For the text-containing cell, return its midpoint in (x, y) coordinate format. 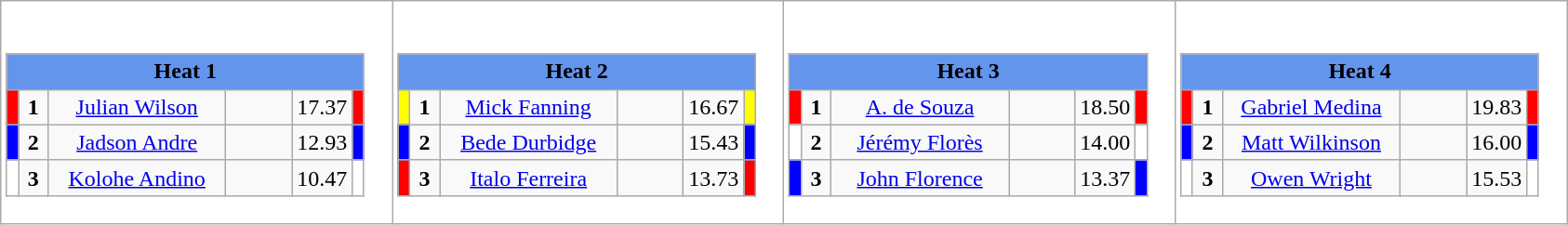
16.67 (714, 107)
Jadson Andre (138, 142)
17.37 (322, 107)
18.50 (1105, 107)
Jérémy Florès (921, 142)
Owen Wright (1311, 178)
Heat 1 (185, 72)
Heat 1 1 Julian Wilson 17.37 2 Jadson Andre 12.93 3 Kolohe Andino 10.47 (197, 112)
John Florence (921, 178)
Matt Wilkinson (1311, 142)
14.00 (1105, 142)
13.73 (714, 178)
19.83 (1497, 107)
Gabriel Medina (1311, 107)
Julian Wilson (138, 107)
Heat 2 (577, 72)
Heat 3 1 A. de Souza 18.50 2 Jérémy Florès 14.00 3 John Florence 13.37 (980, 112)
Heat 3 (968, 72)
Heat 4 1 Gabriel Medina 19.83 2 Matt Wilkinson 16.00 3 Owen Wright 15.53 (1371, 112)
Bede Durbidge (528, 142)
A. de Souza (921, 107)
Heat 4 (1360, 72)
15.43 (714, 142)
16.00 (1497, 142)
15.53 (1497, 178)
Mick Fanning (528, 107)
Heat 2 1 Mick Fanning 16.67 2 Bede Durbidge 15.43 3 Italo Ferreira 13.73 (588, 112)
Italo Ferreira (528, 178)
10.47 (322, 178)
13.37 (1105, 178)
12.93 (322, 142)
Kolohe Andino (138, 178)
